Pinpoint the cell where the given text exists, returning its [X, Y] midpoint coordinate. 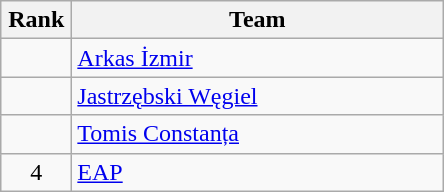
EAP [258, 172]
Jastrzębski Węgiel [258, 96]
Rank [36, 20]
Team [258, 20]
Tomis Constanța [258, 134]
4 [36, 172]
Arkas İzmir [258, 58]
